Determine the [X, Y] coordinate at the center of the cell enclosing the given text.  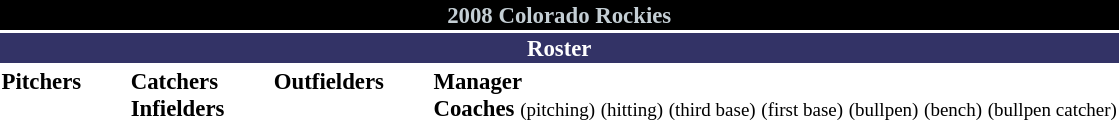
Roster [559, 48]
2008 Colorado Rockies [559, 15]
